Scan for the cell matching the given text and deliver its (x, y) coordinate at center. 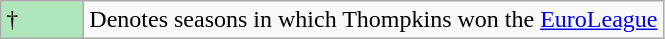
† (42, 20)
Denotes seasons in which Thompkins won the EuroLeague (374, 20)
